Determine the [x, y] coordinate at the center of the cell enclosing the given text.  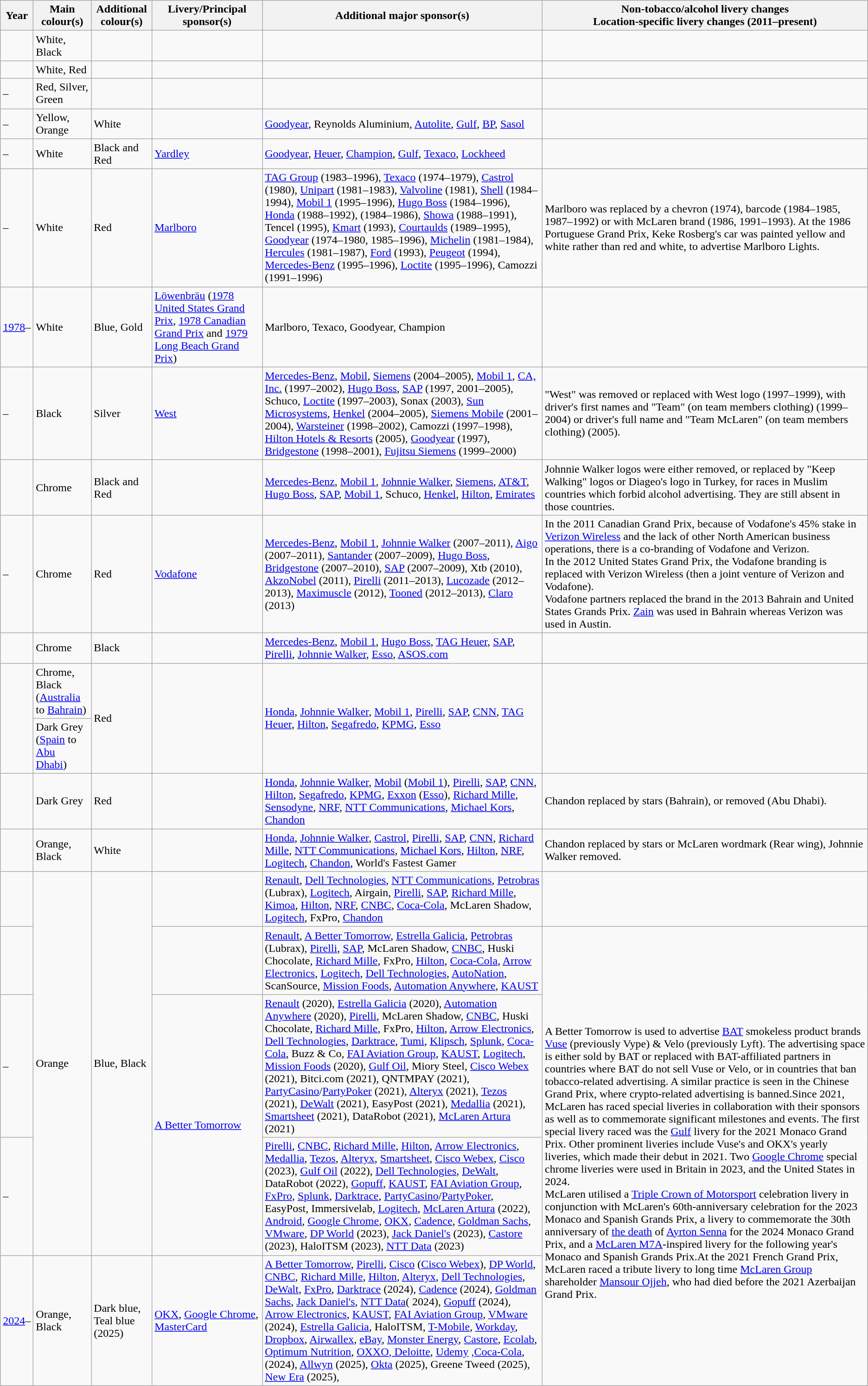
Dark blue, Teal blue (2025) [121, 1320]
Blue, Black [121, 1063]
Löwenbräu (1978 United States Grand Prix, 1978 Canadian Grand Prix and 1979 Long Beach Grand Prix) [207, 327]
Livery/Principal sponsor(s) [207, 16]
Additional major sponsor(s) [402, 16]
A Better Tomorrow [207, 1125]
Goodyear, Reynolds Aluminium, Autolite, Gulf, BP, Sasol [402, 123]
White, Red [62, 70]
1978– [17, 327]
Red, Silver, Green [62, 94]
Yardley [207, 154]
West [207, 413]
Mercedes-Benz, Mobil 1, Hugo Boss, TAG Heuer, SAP, Pirelli, Johnnie Walker, Esso, ASOS.com [402, 648]
Chrome, Black (Australia to Bahrain) [62, 691]
Additional colour(s) [121, 16]
Dark Grey [62, 802]
Chandon replaced by stars (Bahrain), or removed (Abu Dhabi). [705, 802]
Non-tobacco/alcohol livery changes Location-specific livery changes (2011–present) [705, 16]
Honda, Johnnie Walker, Mobil 1, Pirelli, SAP, CNN, TAG Heuer, Hilton, Segafredo, KPMG, Esso [402, 719]
Goodyear, Heuer, Champion, Gulf, Texaco, Lockheed [402, 154]
Orange [62, 1063]
2024– [17, 1320]
OKX, Google Chrome, MasterCard [207, 1320]
Main colour(s) [62, 16]
Vodafone [207, 574]
Mercedes-Benz, Mobil 1, Johnnie Walker, Siemens, AT&T, Hugo Boss, SAP, Mobil 1, Schuco, Henkel, Hilton, Emirates [402, 487]
Year [17, 16]
Marlboro, Texaco, Goodyear, Champion [402, 327]
Yellow, Orange [62, 123]
White, Black [62, 45]
Marlboro [207, 228]
Dark Grey (Spain to Abu Dhabi) [62, 746]
Silver [121, 413]
Blue, Gold [121, 327]
Chandon replaced by stars or McLaren wordmark (Rear wing), Johnnie Walker removed. [705, 850]
